Capture the cell that displays the provided text and extract its (x, y) central coordinate. 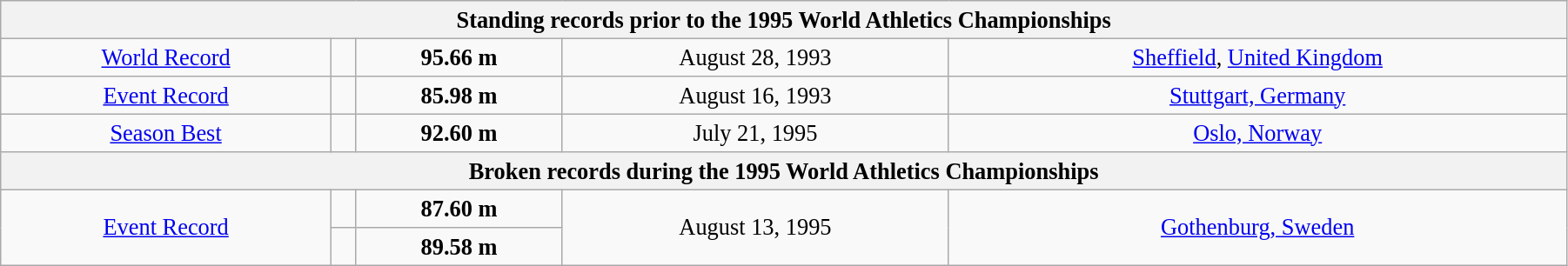
Gothenburg, Sweden (1258, 228)
Broken records during the 1995 World Athletics Championships (784, 171)
Stuttgart, Germany (1258, 95)
95.66 m (459, 57)
89.58 m (459, 247)
August 13, 1995 (755, 228)
August 28, 1993 (755, 57)
World Record (166, 57)
July 21, 1995 (755, 133)
Standing records prior to the 1995 World Athletics Championships (784, 19)
87.60 m (459, 209)
Season Best (166, 133)
85.98 m (459, 95)
August 16, 1993 (755, 95)
Oslo, Norway (1258, 133)
Sheffield, United Kingdom (1258, 57)
92.60 m (459, 133)
